Determine the (x, y) coordinate at the center of the cell enclosing the given text.  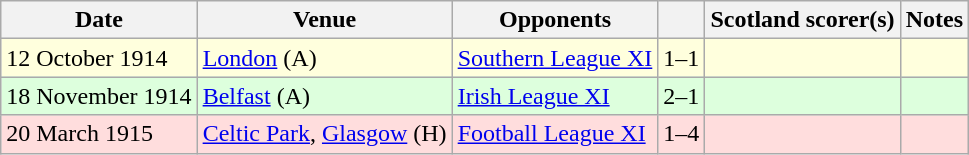
London (A) (324, 58)
Irish League XI (555, 96)
1–1 (682, 58)
12 October 1914 (99, 58)
Opponents (555, 20)
Scotland scorer(s) (802, 20)
18 November 1914 (99, 96)
1–4 (682, 134)
Football League XI (555, 134)
Venue (324, 20)
Date (99, 20)
Celtic Park, Glasgow (H) (324, 134)
Notes (934, 20)
Southern League XI (555, 58)
20 March 1915 (99, 134)
2–1 (682, 96)
Belfast (A) (324, 96)
